Extract the [x, y] coordinate from the center of the cell holding the provided text.  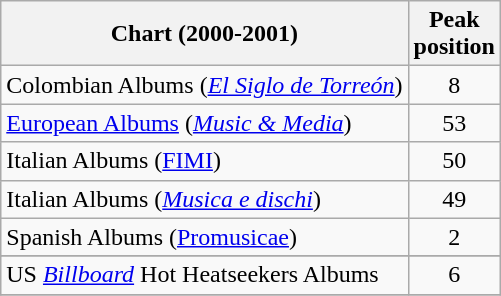
Peakposition [454, 34]
6 [454, 275]
European Albums (Music & Media) [204, 123]
Spanish Albums (Promusicae) [204, 237]
Italian Albums (FIMI) [204, 161]
US Billboard Hot Heatseekers Albums [204, 275]
8 [454, 85]
Colombian Albums (El Siglo de Torreón) [204, 85]
49 [454, 199]
53 [454, 123]
2 [454, 237]
50 [454, 161]
Chart (2000-2001) [204, 34]
Italian Albums (Musica e dischi) [204, 199]
